From the cell containing the given text, extract its center point as (x, y) coordinate. 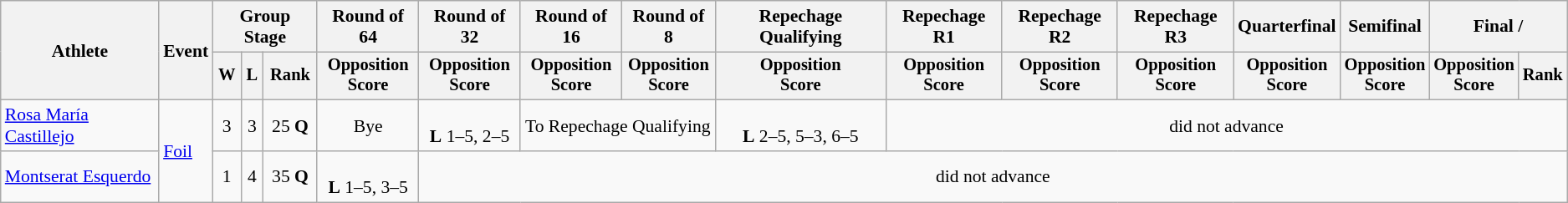
Final / (1498, 27)
L (252, 76)
L 1–5, 3–5 (368, 177)
To Repechage Qualifying (617, 125)
4 (252, 177)
Semifinal (1385, 27)
1 (227, 177)
Round of 8 (669, 27)
Event (186, 50)
Foil (186, 151)
L 1–5, 2–5 (470, 125)
Repechage Qualifying (800, 27)
Round of 64 (368, 27)
Athlete (80, 50)
Group Stage (264, 27)
Bye (368, 125)
25 Q (291, 125)
35 Q (291, 177)
W (227, 76)
Repechage R3 (1176, 27)
Repechage R1 (943, 27)
Round of 16 (570, 27)
Montserat Esquerdo (80, 177)
Repechage R2 (1060, 27)
Round of 32 (470, 27)
Rosa María Castillejo (80, 125)
Quarterfinal (1287, 27)
L 2–5, 5–3, 6–5 (800, 125)
